Detect which cell encompasses the target text, then output its [x, y] center coordinate. 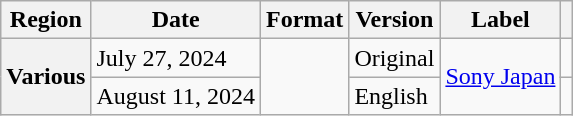
Label [500, 20]
August 11, 2024 [176, 96]
Format [304, 20]
Sony Japan [500, 77]
Version [394, 20]
English [394, 96]
Various [46, 77]
July 27, 2024 [176, 58]
Date [176, 20]
Region [46, 20]
Original [394, 58]
